From the cell containing the given text, extract its center point as (X, Y) coordinate. 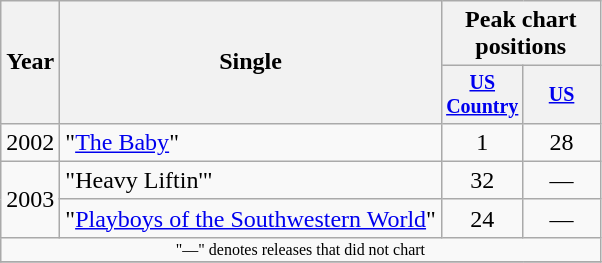
2003 (30, 199)
"Heavy Liftin'" (251, 180)
US (562, 94)
Single (251, 62)
Year (30, 62)
US Country (482, 94)
"—" denotes releases that did not chart (300, 249)
32 (482, 180)
28 (562, 142)
24 (482, 218)
"The Baby" (251, 142)
2002 (30, 142)
1 (482, 142)
"Playboys of the Southwestern World" (251, 218)
Peak chartpositions (520, 34)
